Find where the given text appears and provide that cell's center as (X, Y) coordinate. 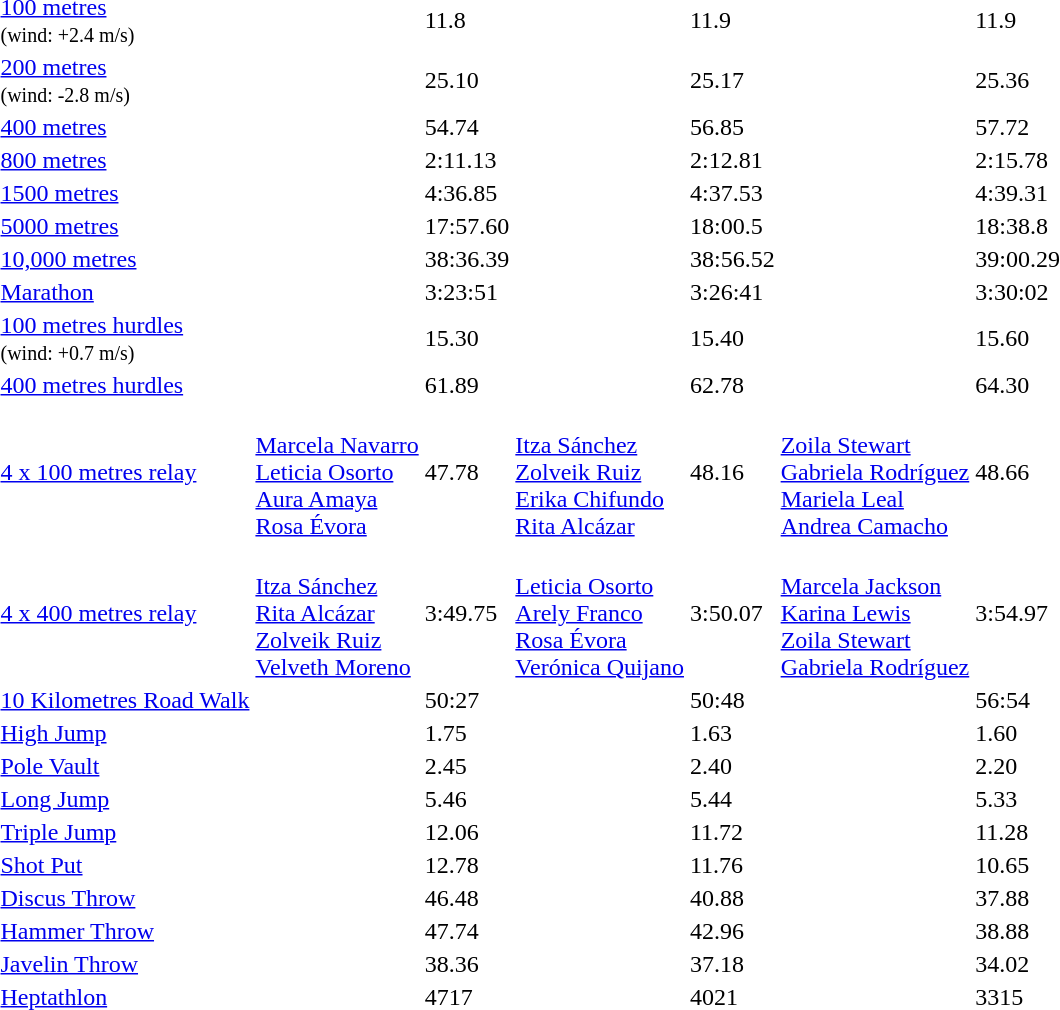
3:26:41 (732, 292)
2:12.81 (732, 160)
15.30 (467, 338)
15.40 (732, 338)
17:57.60 (467, 226)
38:36.39 (467, 259)
50:48 (732, 700)
56.85 (732, 127)
1.75 (467, 733)
11.72 (732, 832)
3:50.07 (732, 613)
Leticia Osorto Arely Franco Rosa Évora Verónica Quijano (600, 613)
38.36 (467, 964)
2.45 (467, 766)
4:37.53 (732, 193)
Marcela Navarro Leticia Osorto Aura Amaya Rosa Évora (337, 472)
3:23:51 (467, 292)
5.46 (467, 799)
37.18 (732, 964)
25.10 (467, 80)
62.78 (732, 385)
50:27 (467, 700)
46.48 (467, 898)
4:36.85 (467, 193)
47.78 (467, 472)
18:00.5 (732, 226)
40.88 (732, 898)
54.74 (467, 127)
Itza Sánchez Zolveik Ruiz Erika Chifundo Rita Alcázar (600, 472)
25.17 (732, 80)
42.96 (732, 931)
1.63 (732, 733)
2.40 (732, 766)
12.78 (467, 865)
12.06 (467, 832)
38:56.52 (732, 259)
5.44 (732, 799)
48.16 (732, 472)
3:49.75 (467, 613)
61.89 (467, 385)
Marcela Jackson Karina Lewis Zoila Stewart Gabriela Rodríguez (875, 613)
2:11.13 (467, 160)
Itza Sánchez Rita Alcázar Zolveik Ruiz Velveth Moreno (337, 613)
11.76 (732, 865)
47.74 (467, 931)
Zoila Stewart Gabriela Rodríguez Mariela Leal Andrea Camacho (875, 472)
